Return the (X, Y) coordinate for the center point of the cell that contains the specified text.  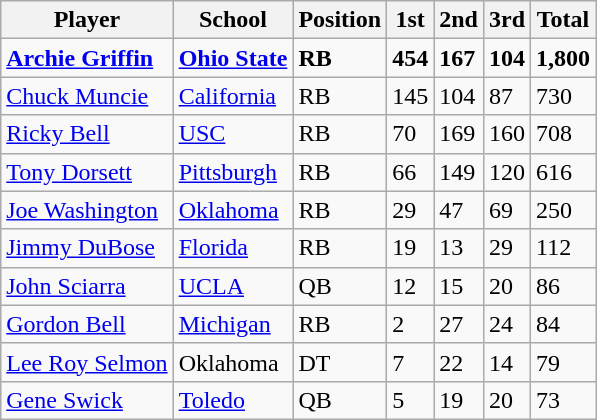
3rd (506, 20)
616 (564, 172)
149 (459, 172)
John Sciarra (87, 286)
27 (459, 324)
22 (459, 362)
Position (340, 20)
79 (564, 362)
250 (564, 210)
70 (410, 134)
1,800 (564, 58)
15 (459, 286)
Jimmy DuBose (87, 248)
120 (506, 172)
86 (564, 286)
2nd (459, 20)
1st (410, 20)
730 (564, 96)
USC (233, 134)
5 (410, 400)
69 (506, 210)
112 (564, 248)
47 (459, 210)
84 (564, 324)
167 (459, 58)
Player (87, 20)
Joe Washington (87, 210)
School (233, 20)
Michigan (233, 324)
7 (410, 362)
Ohio State (233, 58)
Pittsburgh (233, 172)
California (233, 96)
Florida (233, 248)
454 (410, 58)
Gene Swick (87, 400)
Gordon Bell (87, 324)
169 (459, 134)
160 (506, 134)
66 (410, 172)
14 (506, 362)
87 (506, 96)
Lee Roy Selmon (87, 362)
Chuck Muncie (87, 96)
2 (410, 324)
Total (564, 20)
73 (564, 400)
Toledo (233, 400)
145 (410, 96)
708 (564, 134)
Ricky Bell (87, 134)
UCLA (233, 286)
12 (410, 286)
Archie Griffin (87, 58)
13 (459, 248)
24 (506, 324)
DT (340, 362)
Tony Dorsett (87, 172)
